Output the (x, y) coordinate of the center of the cell containing the given text.  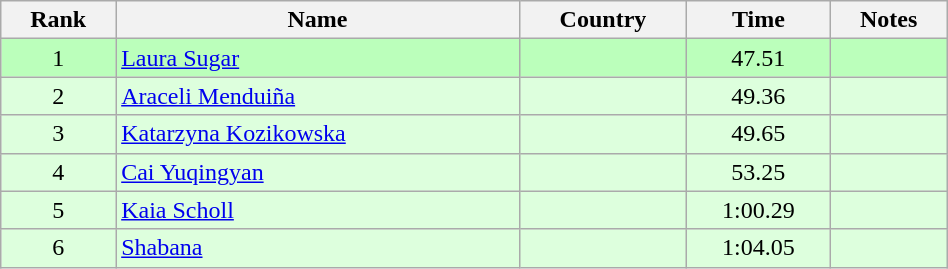
Kaia Scholl (318, 210)
6 (58, 248)
1:04.05 (758, 248)
49.65 (758, 134)
1:00.29 (758, 210)
Shabana (318, 248)
Katarzyna Kozikowska (318, 134)
Name (318, 20)
1 (58, 58)
4 (58, 172)
Cai Yuqingyan (318, 172)
Araceli Menduiña (318, 96)
49.36 (758, 96)
47.51 (758, 58)
Rank (58, 20)
2 (58, 96)
5 (58, 210)
Laura Sugar (318, 58)
3 (58, 134)
Time (758, 20)
Notes (888, 20)
53.25 (758, 172)
Country (602, 20)
